For the text-containing cell, return its midpoint in (X, Y) coordinate format. 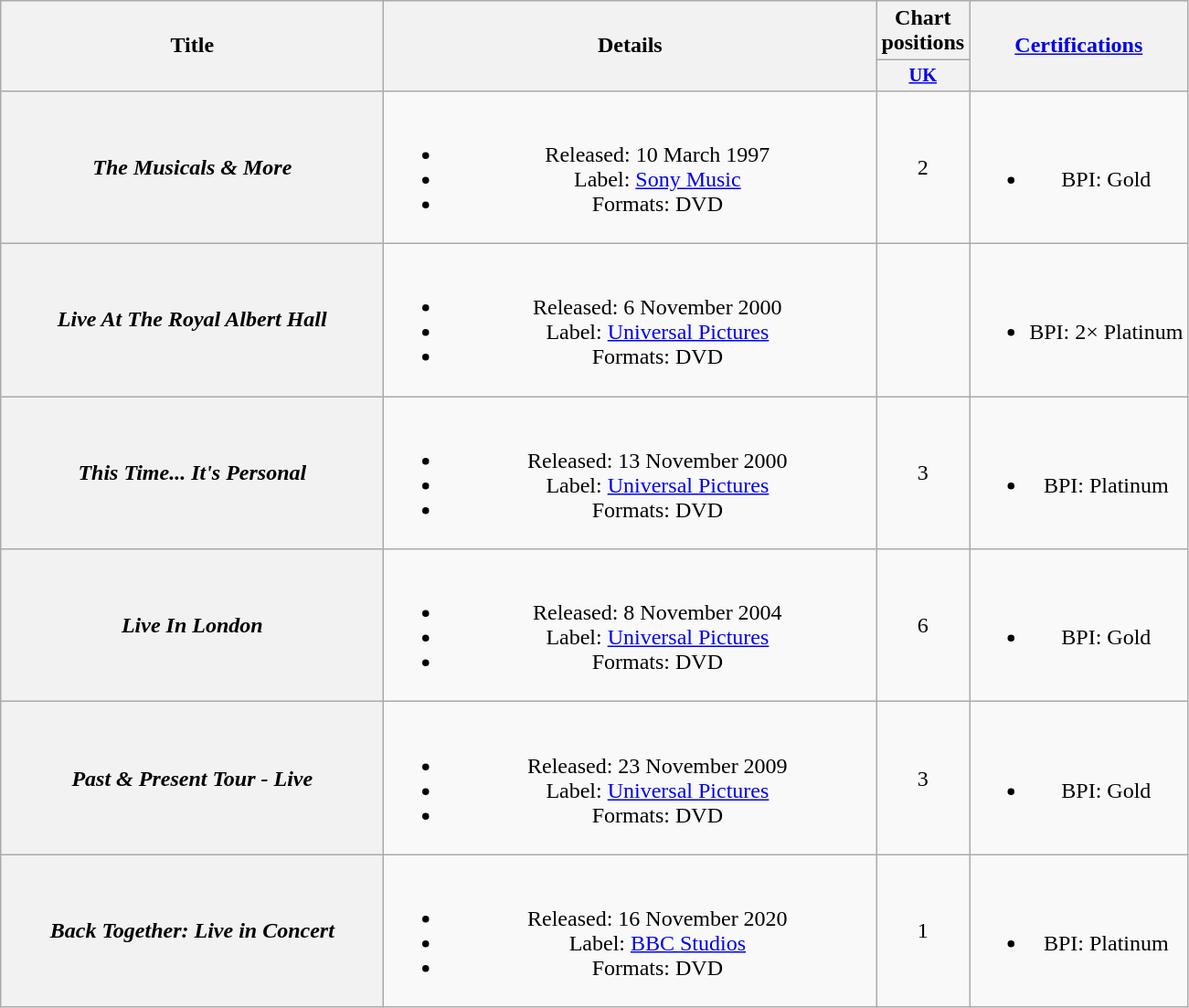
UK (923, 76)
Released: 16 November 2020Label: BBC StudiosFormats: DVD (631, 930)
Past & Present Tour - Live (192, 779)
Details (631, 46)
Title (192, 46)
Live In London (192, 625)
Released: 13 November 2000Label: Universal PicturesFormats: DVD (631, 473)
Live At The Royal Albert Hall (192, 320)
Certifications (1078, 46)
BPI: 2× Platinum (1078, 320)
Released: 8 November 2004Label: Universal PicturesFormats: DVD (631, 625)
This Time... It's Personal (192, 473)
2 (923, 166)
Back Together: Live in Concert (192, 930)
Released: 23 November 2009Label: Universal PicturesFormats: DVD (631, 779)
6 (923, 625)
1 (923, 930)
Released: 6 November 2000Label: Universal PicturesFormats: DVD (631, 320)
Released: 10 March 1997Label: Sony MusicFormats: DVD (631, 166)
The Musicals & More (192, 166)
Chart positions (923, 31)
